Scan for the cell matching the given text and deliver its (X, Y) coordinate at center. 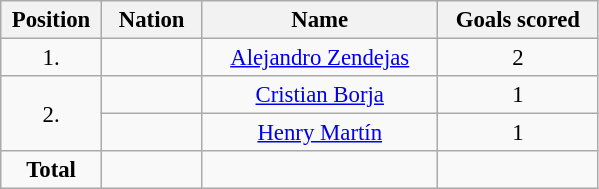
Goals scored (518, 20)
Henry Martín (320, 133)
Position (52, 20)
2 (518, 58)
1. (52, 58)
Alejandro Zendejas (320, 58)
Cristian Borja (320, 95)
Total (52, 170)
Nation (152, 20)
Name (320, 20)
2. (52, 114)
